Output the (x, y) coordinate of the center of the cell containing the given text.  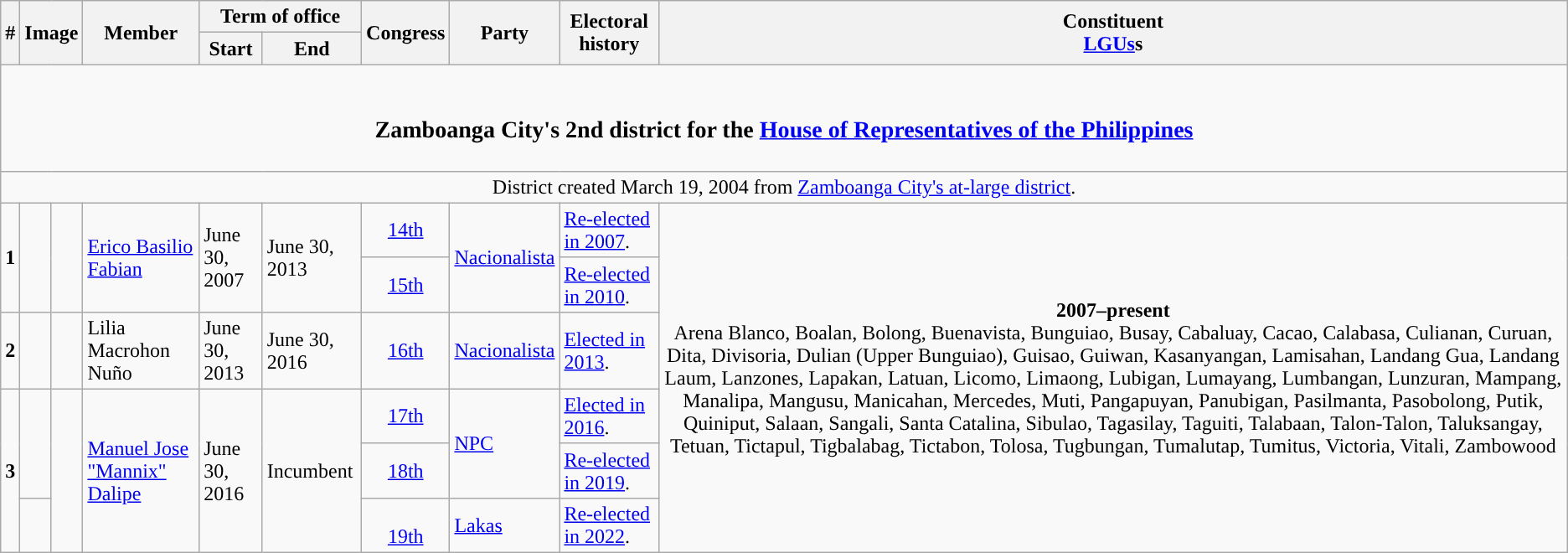
Re-elected in 2022. (610, 525)
Member (141, 33)
End (312, 49)
NPC (504, 443)
Elected in 2013. (610, 350)
Re-elected in 2007. (610, 230)
Term of office (281, 17)
Re-elected in 2010. (610, 285)
Elected in 2016. (610, 416)
Party (504, 33)
District created March 19, 2004 from Zamboanga City's at-large district. (784, 187)
16th (405, 350)
Manuel Jose "Mannix" Dalipe (141, 471)
2 (10, 350)
June 30, 2007 (231, 257)
15th (405, 285)
Re-elected in 2019. (610, 471)
Erico Basilio Fabian (141, 257)
Electoral history (610, 33)
Image (52, 33)
17th (405, 416)
3 (10, 471)
ConstituentLGUss (1112, 33)
# (10, 33)
Incumbent (312, 471)
Lakas (504, 525)
Start (231, 49)
Congress (405, 33)
Zamboanga City's 2nd district for the House of Representatives of the Philippines (784, 117)
18th (405, 471)
1 (10, 257)
14th (405, 230)
19th (405, 525)
Lilia Macrohon Nuño (141, 350)
